From the cell containing the given text, extract its center point as (X, Y) coordinate. 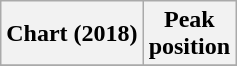
Peakposition (189, 34)
Chart (2018) (72, 34)
